Return (x, y) of the center of cell containing provided text 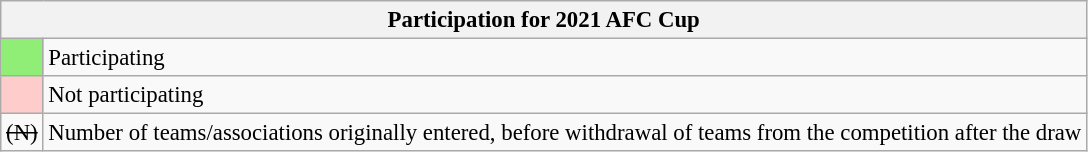
Participating (565, 58)
Participation for 2021 AFC Cup (544, 20)
(N) (22, 133)
Number of teams/associations originally entered, before withdrawal of teams from the competition after the draw (565, 133)
Not participating (565, 95)
